Pinpoint the cell where the given text exists, returning its [x, y] midpoint coordinate. 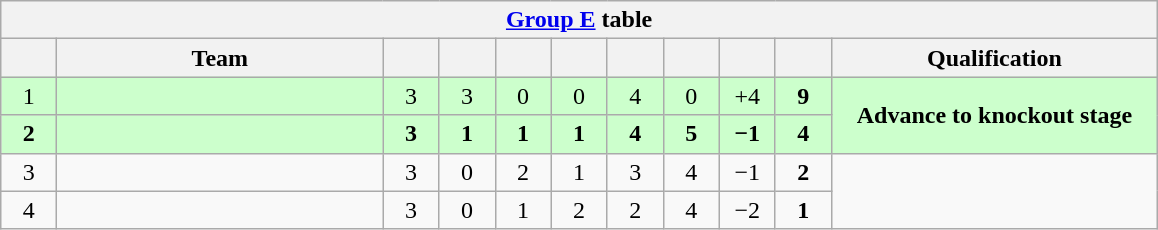
Group E table [580, 20]
Qualification [994, 58]
9 [803, 96]
−2 [747, 210]
+4 [747, 96]
Team [220, 58]
Advance to knockout stage [994, 115]
5 [691, 134]
